Output the [X, Y] coordinate of the center of the cell containing the given text.  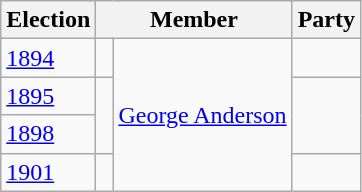
1894 [48, 58]
Party [326, 20]
Member [194, 20]
Election [48, 20]
1895 [48, 96]
George Anderson [202, 115]
1898 [48, 134]
1901 [48, 172]
